Search for the cell housing the specified text and yield its [x, y] center coordinate. 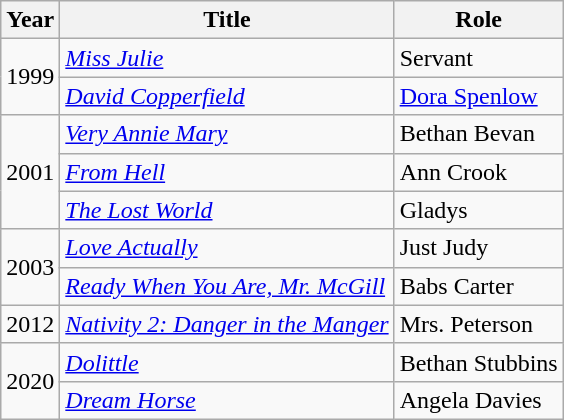
Year [30, 20]
Dolittle [227, 362]
Servant [478, 58]
Bethan Stubbins [478, 362]
Dream Horse [227, 400]
Angela Davies [478, 400]
The Lost World [227, 210]
Mrs. Peterson [478, 324]
From Hell [227, 172]
Title [227, 20]
David Copperfield [227, 96]
Babs Carter [478, 286]
Very Annie Mary [227, 134]
Ann Crook [478, 172]
Dora Spenlow [478, 96]
Gladys [478, 210]
2020 [30, 381]
Love Actually [227, 248]
2001 [30, 172]
Bethan Bevan [478, 134]
Miss Julie [227, 58]
1999 [30, 77]
Nativity 2: Danger in the Manger [227, 324]
Just Judy [478, 248]
Role [478, 20]
Ready When You Are, Mr. McGill [227, 286]
2012 [30, 324]
2003 [30, 267]
